From the cell containing the given text, extract its center point as (X, Y) coordinate. 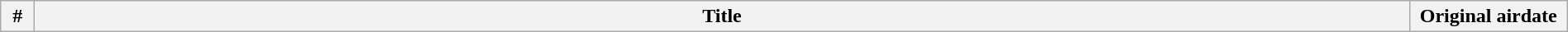
Original airdate (1489, 16)
Title (722, 16)
# (18, 16)
